For the text-containing cell, return its midpoint in (x, y) coordinate format. 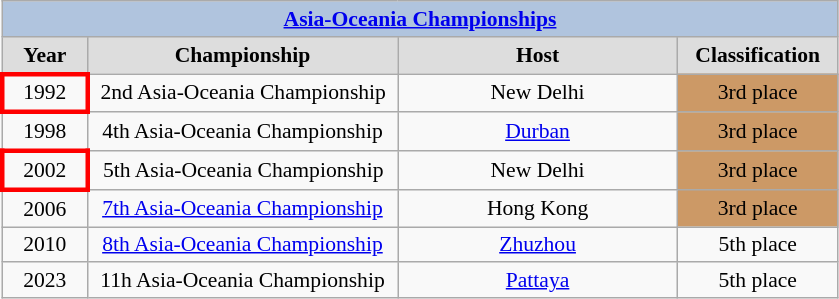
2006 (44, 208)
Host (538, 56)
1998 (44, 132)
2002 (44, 170)
8th Asia-Oceania Championship (242, 245)
Classification (758, 56)
Durban (538, 132)
1992 (44, 94)
7th Asia-Oceania Championship (242, 208)
Championship (242, 56)
Pattaya (538, 281)
2nd Asia-Oceania Championship (242, 94)
Zhuzhou (538, 245)
Year (44, 56)
5th Asia-Oceania Championship (242, 170)
4th Asia-Oceania Championship (242, 132)
Hong Kong (538, 208)
Asia-Oceania Championships (420, 19)
2010 (44, 245)
11h Asia-Oceania Championship (242, 281)
2023 (44, 281)
